Locate the cell with the specified text and output its [X, Y] center coordinate. 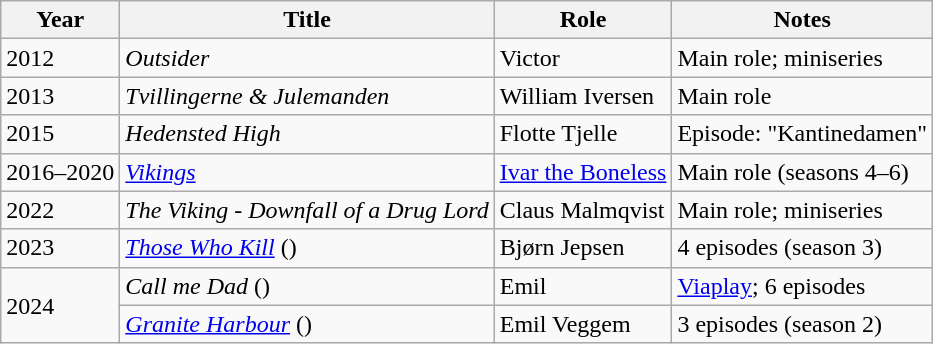
2022 [60, 210]
Hedensted High [307, 134]
The Viking - Downfall of a Drug Lord [307, 210]
Viaplay; 6 episodes [802, 286]
3 episodes (season 2) [802, 324]
Victor [583, 58]
2012 [60, 58]
2016–2020 [60, 172]
2024 [60, 305]
Title [307, 20]
Call me Dad () [307, 286]
Those Who Kill () [307, 248]
Emil Veggem [583, 324]
Tvillingerne & Julemanden [307, 96]
Vikings [307, 172]
Outsider [307, 58]
Role [583, 20]
2015 [60, 134]
Main role (seasons 4–6) [802, 172]
4 episodes (season 3) [802, 248]
Notes [802, 20]
Episode: "Kantinedamen" [802, 134]
William Iversen [583, 96]
Flotte Tjelle [583, 134]
Main role [802, 96]
Claus Malmqvist [583, 210]
Year [60, 20]
2023 [60, 248]
Ivar the Boneless [583, 172]
2013 [60, 96]
Emil [583, 286]
Bjørn Jepsen [583, 248]
Granite Harbour () [307, 324]
